Scan for the cell matching the given text and deliver its (X, Y) coordinate at center. 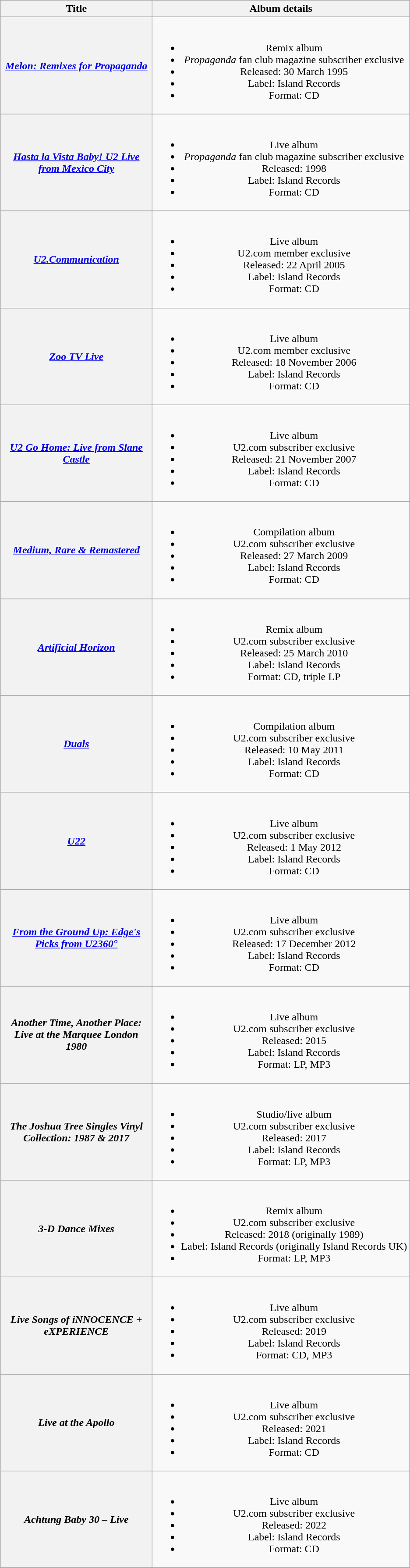
Live albumU2.com subscriber exclusiveReleased: 2021Label: Island RecordsFormat: CD (281, 1422)
From the Ground Up: Edge's Picks from U2360° (76, 937)
Live albumU2.com subscriber exclusiveReleased: 17 December 2012Label: Island RecordsFormat: CD (281, 937)
Studio/live albumU2.com subscriber exclusiveReleased: 2017Label: Island RecordsFormat: LP, MP3 (281, 1131)
Live Songs of iNNOCENCE + eXPERIENCE (76, 1326)
Compilation albumU2.com subscriber exclusiveReleased: 10 May 2011Label: Island RecordsFormat: CD (281, 744)
U22 (76, 841)
The Joshua Tree Singles Vinyl Collection: 1987 & 2017 (76, 1131)
Another Time, Another Place: Live at the Marquee London 1980 (76, 1035)
Compilation albumU2.com subscriber exclusiveReleased: 27 March 2009Label: Island RecordsFormat: CD (281, 550)
Live albumU2.com subscriber exclusiveReleased: 2019Label: Island RecordsFormat: CD, MP3 (281, 1326)
Live albumU2.com subscriber exclusiveReleased: 21 November 2007Label: Island RecordsFormat: CD (281, 453)
Remix albumPropaganda fan club magazine subscriber exclusiveReleased: 30 March 1995Label: Island RecordsFormat: CD (281, 66)
Remix albumU2.com subscriber exclusiveReleased: 2018 (originally 1989)Label: Island Records (originally Island Records UK)Format: LP, MP3 (281, 1229)
Live at the Apollo (76, 1422)
Title (76, 9)
Achtung Baby 30 – Live (76, 1520)
Duals (76, 744)
Hasta la Vista Baby! U2 Live from Mexico City (76, 162)
Artificial Horizon (76, 647)
U2 Go Home: Live from Slane Castle (76, 453)
Melon: Remixes for Propaganda (76, 66)
Remix albumU2.com subscriber exclusiveReleased: 25 March 2010Label: Island RecordsFormat: CD, triple LP (281, 647)
Zoo TV Live (76, 356)
Live albumU2.com member exclusiveReleased: 18 November 2006Label: Island RecordsFormat: CD (281, 356)
Live albumU2.com member exclusiveReleased: 22 April 2005Label: Island RecordsFormat: CD (281, 260)
U2.Communication (76, 260)
Live albumU2.com subscriber exclusiveReleased: 2022Label: Island RecordsFormat: CD (281, 1520)
Live albumU2.com subscriber exclusiveReleased: 1 May 2012Label: Island RecordsFormat: CD (281, 841)
Live albumU2.com subscriber exclusiveReleased: 2015Label: Island RecordsFormat: LP, MP3 (281, 1035)
Medium, Rare & Remastered (76, 550)
3-D Dance Mixes (76, 1229)
Live albumPropaganda fan club magazine subscriber exclusiveReleased: 1998Label: Island RecordsFormat: CD (281, 162)
Album details (281, 9)
